Output the (x, y) coordinate of the center of the cell containing the given text.  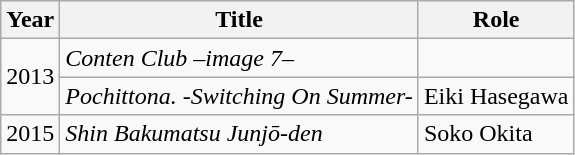
Title (240, 20)
Role (496, 20)
Conten Club –image 7– (240, 58)
2015 (30, 134)
Shin Bakumatsu Junjō-den (240, 134)
Year (30, 20)
Eiki Hasegawa (496, 96)
Soko Okita (496, 134)
2013 (30, 77)
Pochittona. -Switching On Summer- (240, 96)
